Provide the (x, y) coordinate of the cell's center where the given text is located.  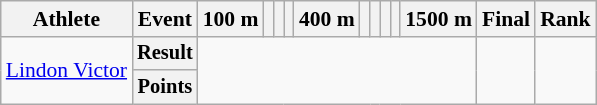
Lindon Victor (66, 70)
Athlete (66, 19)
Event (165, 19)
Points (165, 87)
Final (506, 19)
1500 m (438, 19)
Result (165, 54)
400 m (327, 19)
Rank (566, 19)
100 m (231, 19)
